Pinpoint the cell where the given text exists, returning its (x, y) midpoint coordinate. 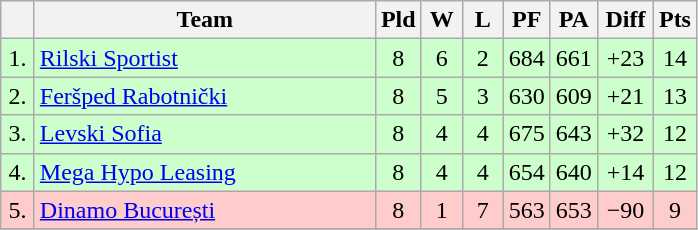
+21 (625, 96)
+23 (625, 58)
684 (526, 58)
−90 (625, 210)
654 (526, 172)
7 (482, 210)
2 (482, 58)
2. (18, 96)
PA (574, 20)
L (482, 20)
643 (574, 134)
9 (674, 210)
630 (526, 96)
640 (574, 172)
+14 (625, 172)
609 (574, 96)
Pld (398, 20)
661 (574, 58)
563 (526, 210)
1. (18, 58)
Feršped Rabotnički (204, 96)
1 (442, 210)
3. (18, 134)
4. (18, 172)
5. (18, 210)
3 (482, 96)
Mega Hypo Leasing (204, 172)
653 (574, 210)
Dinamo București (204, 210)
+32 (625, 134)
Diff (625, 20)
13 (674, 96)
14 (674, 58)
Pts (674, 20)
675 (526, 134)
Rilski Sportist (204, 58)
5 (442, 96)
PF (526, 20)
Levski Sofia (204, 134)
W (442, 20)
6 (442, 58)
Team (204, 20)
